Scan for the cell matching the given text and deliver its [X, Y] coordinate at center. 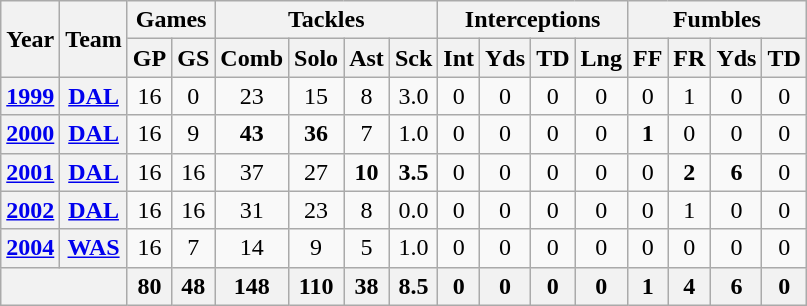
2004 [30, 248]
Sck [413, 58]
37 [252, 172]
Interceptions [533, 20]
Fumbles [716, 20]
10 [367, 172]
Lng [601, 58]
2001 [30, 172]
WAS [94, 248]
GS [194, 58]
Ast [367, 58]
3.5 [413, 172]
3.0 [413, 96]
80 [149, 286]
Solo [316, 58]
27 [316, 172]
0.0 [413, 210]
15 [316, 96]
148 [252, 286]
48 [194, 286]
FR [690, 58]
Tackles [326, 20]
Int [459, 58]
1999 [30, 96]
43 [252, 134]
Year [30, 39]
31 [252, 210]
2000 [30, 134]
4 [690, 286]
FF [647, 58]
2 [690, 172]
Team [94, 39]
110 [316, 286]
GP [149, 58]
14 [252, 248]
36 [316, 134]
5 [367, 248]
Comb [252, 58]
8.5 [413, 286]
2002 [30, 210]
38 [367, 286]
Games [170, 20]
